Determine the [X, Y] coordinate at the center of the cell enclosing the given text.  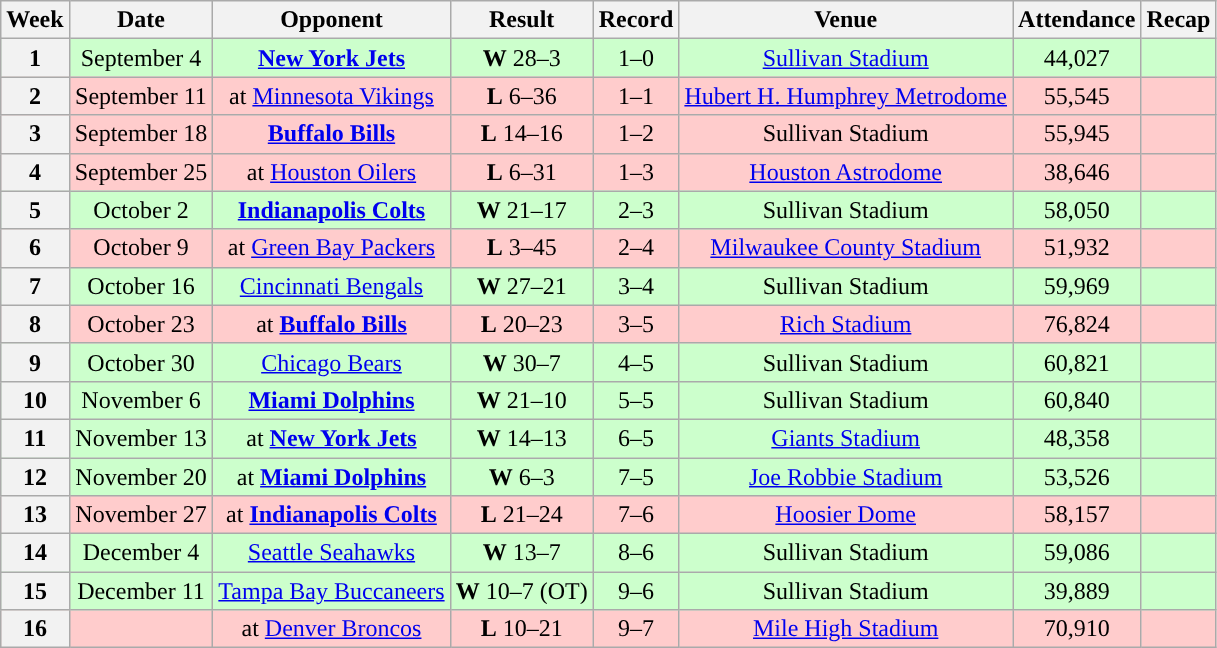
Recap [1178, 20]
W 10–7 (OT) [522, 591]
1–3 [636, 172]
7–5 [636, 477]
L 6–31 [522, 172]
W 6–3 [522, 477]
Giants Stadium [846, 438]
13 [35, 515]
9–7 [636, 629]
November 20 [141, 477]
3–4 [636, 286]
70,910 [1077, 629]
8–6 [636, 553]
5–5 [636, 400]
59,086 [1077, 553]
L 3–45 [522, 248]
L 20–23 [522, 324]
11 [35, 438]
September 18 [141, 134]
Seattle Seahawks [332, 553]
1 [35, 58]
Milwaukee County Stadium [846, 248]
9 [35, 362]
Venue [846, 20]
9–6 [636, 591]
at Denver Broncos [332, 629]
Opponent [332, 20]
September 4 [141, 58]
New York Jets [332, 58]
53,526 [1077, 477]
October 9 [141, 248]
Week [35, 20]
October 30 [141, 362]
48,358 [1077, 438]
38,646 [1077, 172]
at Buffalo Bills [332, 324]
L 6–36 [522, 96]
Joe Robbie Stadium [846, 477]
L 14–16 [522, 134]
7–6 [636, 515]
10 [35, 400]
15 [35, 591]
December 4 [141, 553]
at New York Jets [332, 438]
58,050 [1077, 210]
Record [636, 20]
7 [35, 286]
60,840 [1077, 400]
5 [35, 210]
September 11 [141, 96]
L 10–21 [522, 629]
November 27 [141, 515]
Cincinnati Bengals [332, 286]
Result [522, 20]
October 2 [141, 210]
Hoosier Dome [846, 515]
November 6 [141, 400]
W 13–7 [522, 553]
6 [35, 248]
Houston Astrodome [846, 172]
at Indianapolis Colts [332, 515]
Buffalo Bills [332, 134]
2 [35, 96]
51,932 [1077, 248]
October 23 [141, 324]
W 21–17 [522, 210]
Miami Dolphins [332, 400]
2–4 [636, 248]
Mile High Stadium [846, 629]
L 21–24 [522, 515]
Indianapolis Colts [332, 210]
W 21–10 [522, 400]
8 [35, 324]
58,157 [1077, 515]
4–5 [636, 362]
W 28–3 [522, 58]
December 11 [141, 591]
Attendance [1077, 20]
60,821 [1077, 362]
3–5 [636, 324]
76,824 [1077, 324]
55,945 [1077, 134]
16 [35, 629]
at Green Bay Packers [332, 248]
1–2 [636, 134]
39,889 [1077, 591]
W 14–13 [522, 438]
55,545 [1077, 96]
September 25 [141, 172]
Hubert H. Humphrey Metrodome [846, 96]
Chicago Bears [332, 362]
4 [35, 172]
October 16 [141, 286]
Tampa Bay Buccaneers [332, 591]
1–1 [636, 96]
November 13 [141, 438]
at Miami Dolphins [332, 477]
W 27–21 [522, 286]
at Houston Oilers [332, 172]
Date [141, 20]
3 [35, 134]
44,027 [1077, 58]
12 [35, 477]
1–0 [636, 58]
2–3 [636, 210]
W 30–7 [522, 362]
14 [35, 553]
at Minnesota Vikings [332, 96]
6–5 [636, 438]
59,969 [1077, 286]
Rich Stadium [846, 324]
